Return the [x, y] coordinate for the center point of the cell that contains the specified text.  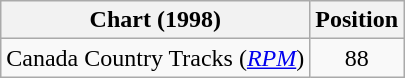
Position [357, 20]
Canada Country Tracks (RPM) [156, 58]
88 [357, 58]
Chart (1998) [156, 20]
